Locate the cell with the specified text and output its [x, y] center coordinate. 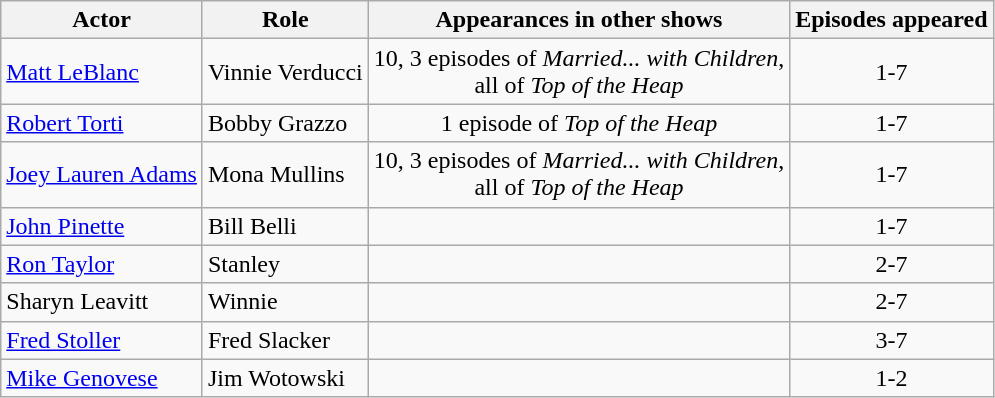
Jim Wotowski [285, 378]
Bobby Grazzo [285, 123]
Winnie [285, 302]
3-7 [892, 340]
John Pinette [102, 226]
Fred Stoller [102, 340]
Episodes appeared [892, 20]
Appearances in other shows [579, 20]
Role [285, 20]
1 episode of Top of the Heap [579, 123]
Sharyn Leavitt [102, 302]
Stanley [285, 264]
Matt LeBlanc [102, 72]
1-2 [892, 378]
Actor [102, 20]
Joey Lauren Adams [102, 174]
Mike Genovese [102, 378]
Robert Torti [102, 123]
Mona Mullins [285, 174]
Vinnie Verducci [285, 72]
Bill Belli [285, 226]
Ron Taylor [102, 264]
Fred Slacker [285, 340]
